From the cell containing the given text, extract its center point as [X, Y] coordinate. 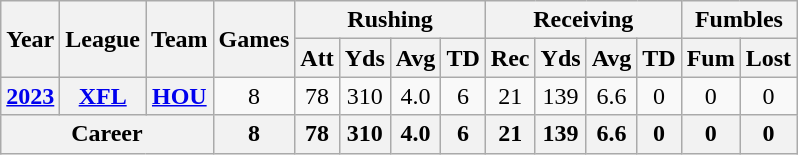
Team [180, 39]
Lost [768, 58]
XFL [103, 96]
HOU [180, 96]
Fumbles [738, 20]
Fum [710, 58]
Year [30, 39]
Rushing [390, 20]
2023 [30, 96]
Receiving [583, 20]
Games [254, 39]
Rec [510, 58]
League [103, 39]
Career [107, 134]
Att [317, 58]
